Return (X, Y) of the center of cell containing provided text 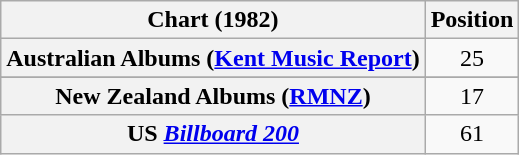
17 (472, 96)
New Zealand Albums (RMNZ) (213, 96)
Position (472, 20)
25 (472, 58)
Australian Albums (Kent Music Report) (213, 58)
Chart (1982) (213, 20)
61 (472, 134)
US Billboard 200 (213, 134)
